Return (x, y) of the center of cell containing provided text 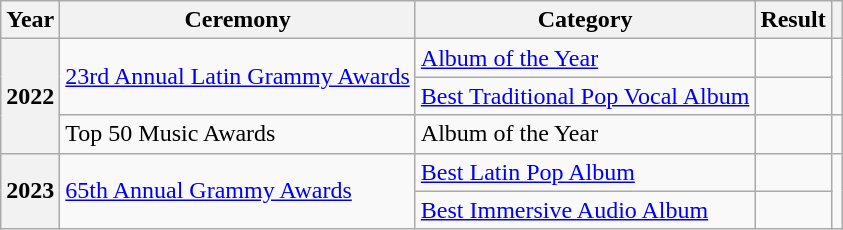
Ceremony (238, 20)
Best Immersive Audio Album (585, 210)
Best Traditional Pop Vocal Album (585, 96)
Result (793, 20)
Best Latin Pop Album (585, 172)
65th Annual Grammy Awards (238, 191)
2022 (30, 96)
Category (585, 20)
23rd Annual Latin Grammy Awards (238, 77)
2023 (30, 191)
Year (30, 20)
Top 50 Music Awards (238, 134)
